Search for the cell housing the specified text and yield its (x, y) center coordinate. 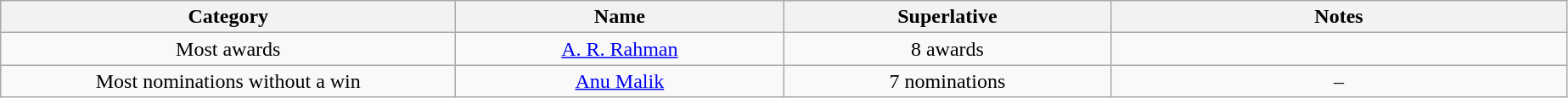
Most awards (228, 49)
– (1339, 81)
8 awards (947, 49)
Category (228, 17)
Most nominations without a win (228, 81)
Superlative (947, 17)
A. R. Rahman (620, 49)
7 nominations (947, 81)
Name (620, 17)
Anu Malik (620, 81)
Notes (1339, 17)
